Provide the [X, Y] coordinate of the cell's center where the given text is located.  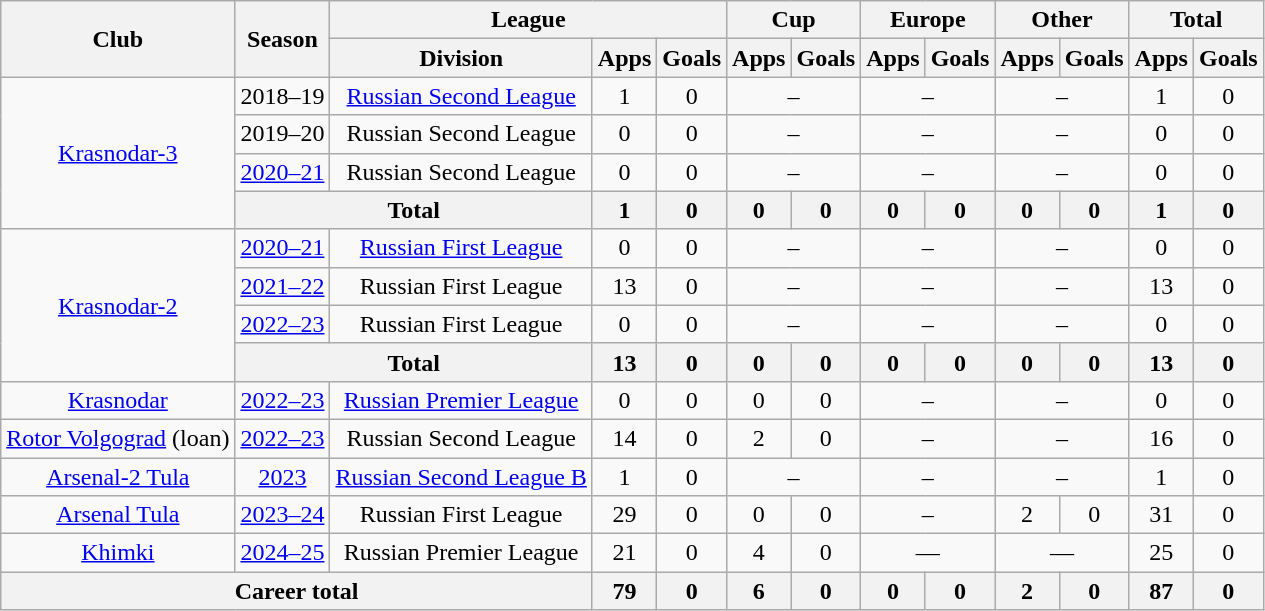
87 [1161, 591]
Arsenal Tula [118, 515]
16 [1161, 438]
2021–22 [282, 286]
2024–25 [282, 553]
Krasnodar [118, 400]
Cup [794, 20]
4 [759, 553]
Career total [297, 591]
Season [282, 39]
Rotor Volgograd (loan) [118, 438]
Krasnodar-3 [118, 153]
Division [461, 58]
6 [759, 591]
79 [624, 591]
2023–24 [282, 515]
Krasnodar-2 [118, 305]
Other [1062, 20]
2018–19 [282, 96]
2023 [282, 477]
Europe [928, 20]
14 [624, 438]
Russian Second League B [461, 477]
Club [118, 39]
29 [624, 515]
25 [1161, 553]
21 [624, 553]
2019–20 [282, 134]
Khimki [118, 553]
Arsenal-2 Tula [118, 477]
31 [1161, 515]
League [528, 20]
